Extract the [x, y] coordinate from the center of the cell holding the provided text.  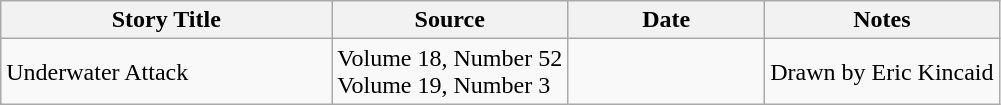
Source [450, 20]
Volume 18, Number 52Volume 19, Number 3 [450, 72]
Underwater Attack [166, 72]
Notes [882, 20]
Drawn by Eric Kincaid [882, 72]
Date [666, 20]
Story Title [166, 20]
